Identify which cell holds the provided text, then report its (x, y) central coordinate. 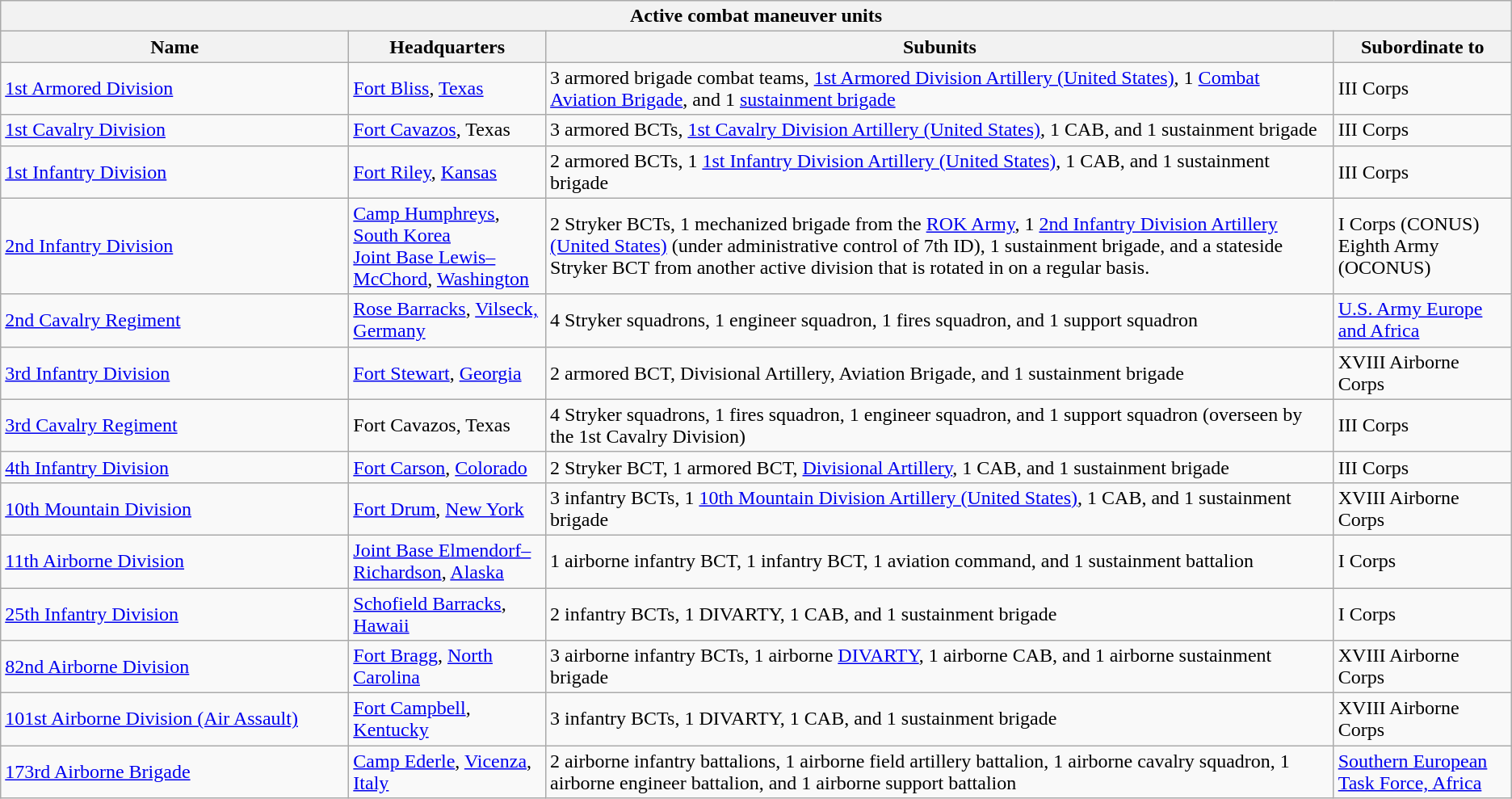
Fort Campbell, Kentucky (447, 719)
U.S. Army Europe and Africa (1422, 320)
3rd Cavalry Regiment (174, 425)
3 infantry BCTs, 1 10th Mountain Division Artillery (United States), 1 CAB, and 1 sustainment brigade (940, 509)
Headquarters (447, 47)
3rd Infantry Division (174, 373)
2 infantry BCTs, 1 DIVARTY, 1 CAB, and 1 sustainment brigade (940, 614)
2 armored BCTs, 1 1st Infantry Division Artillery (United States), 1 CAB, and 1 sustainment brigade (940, 171)
Southern European Task Force, Africa (1422, 772)
I Corps (CONUS) Eighth Army (OCONUS) (1422, 246)
4th Infantry Division (174, 467)
2nd Cavalry Regiment (174, 320)
82nd Airborne Division (174, 667)
4 Stryker squadrons, 1 fires squadron, 1 engineer squadron, and 1 support squadron (overseen by the 1st Cavalry Division) (940, 425)
25th Infantry Division (174, 614)
Camp Humphreys, South Korea Joint Base Lewis–McChord, Washington (447, 246)
1 airborne infantry BCT, 1 infantry BCT, 1 aviation command, and 1 sustainment battalion (940, 561)
Rose Barracks, Vilseck, Germany (447, 320)
Fort Bliss, Texas (447, 89)
Name (174, 47)
Subordinate to (1422, 47)
Subunits (940, 47)
101st Airborne Division (Air Assault) (174, 719)
2 armored BCT, Divisional Artillery, Aviation Brigade, and 1 sustainment brigade (940, 373)
Fort Bragg, North Carolina (447, 667)
4 Stryker squadrons, 1 engineer squadron, 1 fires squadron, and 1 support squadron (940, 320)
2 Stryker BCT, 1 armored BCT, Divisional Artillery, 1 CAB, and 1 sustainment brigade (940, 467)
Fort Drum, New York (447, 509)
3 airborne infantry BCTs, 1 airborne DIVARTY, 1 airborne CAB, and 1 airborne sustainment brigade (940, 667)
1st Armored Division (174, 89)
Active combat maneuver units (756, 16)
Fort Riley, Kansas (447, 171)
Joint Base Elmendorf–Richardson, Alaska (447, 561)
10th Mountain Division (174, 509)
1st Cavalry Division (174, 130)
11th Airborne Division (174, 561)
3 infantry BCTs, 1 DIVARTY, 1 CAB, and 1 sustainment brigade (940, 719)
Fort Stewart, Georgia (447, 373)
2nd Infantry Division (174, 246)
3 armored BCTs, 1st Cavalry Division Artillery (United States), 1 CAB, and 1 sustainment brigade (940, 130)
Schofield Barracks, Hawaii (447, 614)
Fort Carson, Colorado (447, 467)
Camp Ederle, Vicenza, Italy (447, 772)
3 armored brigade combat teams, 1st Armored Division Artillery (United States), 1 Combat Aviation Brigade, and 1 sustainment brigade (940, 89)
173rd Airborne Brigade (174, 772)
1st Infantry Division (174, 171)
